Output the (x, y) coordinate of the center of the cell containing the given text.  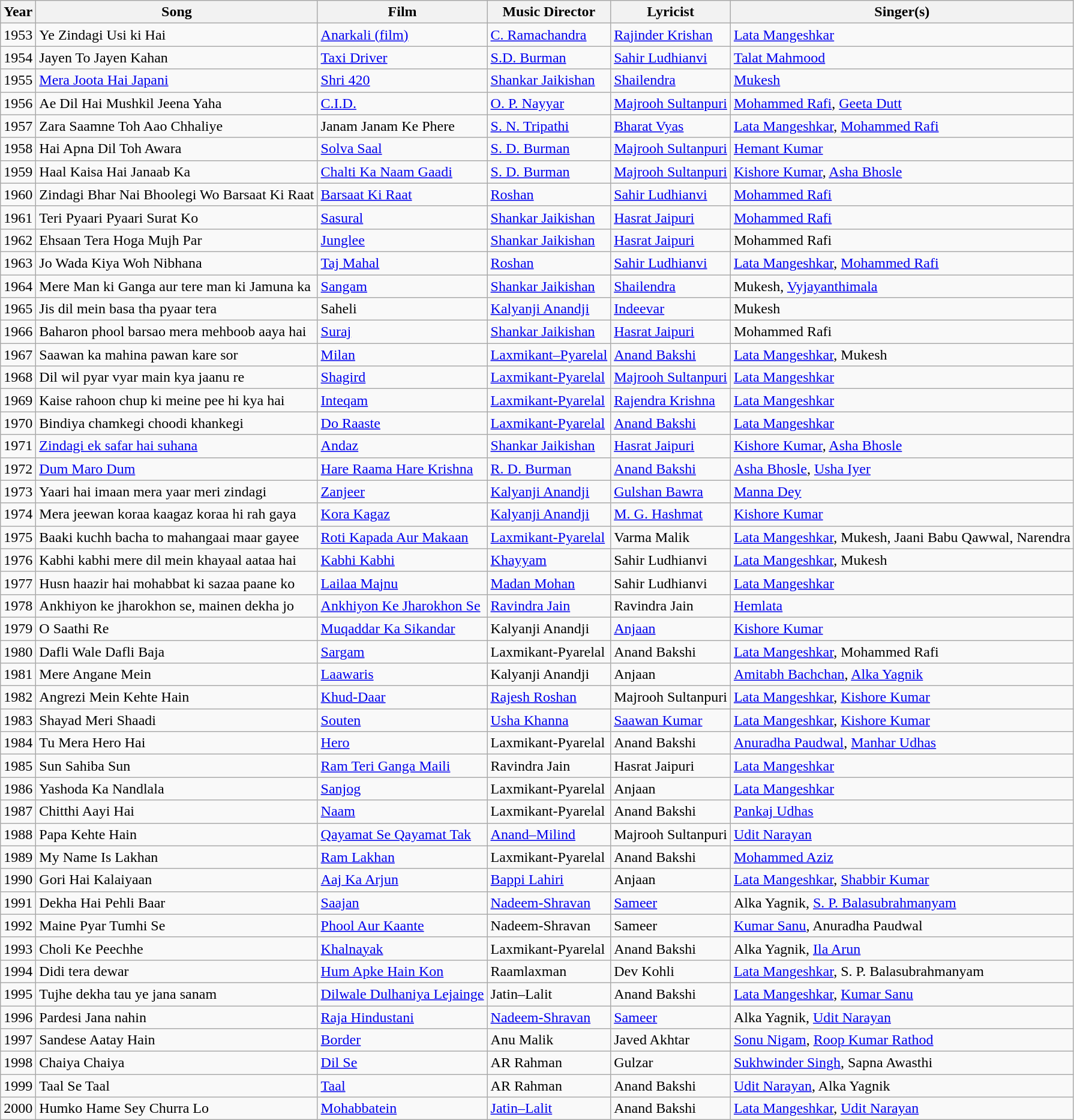
1980 (18, 651)
1996 (18, 1017)
My Name Is Lakhan (176, 857)
1997 (18, 1040)
Lata Mangeshkar, S. P. Balasubrahmanyam (902, 971)
Tujhe dekha tau ye jana sanam (176, 994)
1974 (18, 514)
1995 (18, 994)
Gori Hai Kalaiyaan (176, 880)
Hare Raama Hare Krishna (402, 469)
Rajesh Roshan (549, 697)
Lata Mangeshkar, Shabbir Kumar (902, 880)
Lailaa Majnu (402, 583)
Anuradha Paudwal, Manhar Udhas (902, 743)
Muqaddar Ka Sikandar (402, 628)
Mohammed Aziz (902, 857)
Javed Akhtar (671, 1040)
1999 (18, 1086)
Alka Yagnik, Udit Narayan (902, 1017)
1983 (18, 720)
Indeevar (671, 309)
Taj Mahal (402, 263)
Laxmikant–Pyarelal (549, 355)
Film (402, 12)
Inteqam (402, 400)
1977 (18, 583)
Hemlata (902, 606)
Hum Apke Hain Kon (402, 971)
Udit Narayan (902, 834)
Sargam (402, 651)
Sukhwinder Singh, Sapna Awasthi (902, 1063)
1989 (18, 857)
Rajinder Krishan (671, 35)
Milan (402, 355)
1976 (18, 560)
Didi tera dewar (176, 971)
Andaz (402, 446)
Jis dil mein basa tha pyaar tera (176, 309)
Raja Hindustani (402, 1017)
Ram Teri Ganga Maili (402, 766)
1994 (18, 971)
Maine Pyar Tumhi Se (176, 926)
Rajendra Krishna (671, 400)
Bindiya chamkegi choodi khankegi (176, 423)
Taal (402, 1086)
Sonu Nigam, Roop Kumar Rathod (902, 1040)
Anand–Milind (549, 834)
1970 (18, 423)
1990 (18, 880)
Kabhi Kabhi (402, 560)
Yaari hai imaan mera yaar meri zindagi (176, 492)
1986 (18, 789)
1982 (18, 697)
Raamlaxman (549, 971)
Dilwale Dulhaniya Lejainge (402, 994)
Sangam (402, 286)
Sasural (402, 217)
Roti Kapada Aur Makaan (402, 537)
1960 (18, 194)
Anarkali (film) (402, 35)
Sun Sahiba Sun (176, 766)
1971 (18, 446)
Kabhi kabhi mere dil mein khayaal aataa hai (176, 560)
1965 (18, 309)
1993 (18, 948)
Song (176, 12)
1967 (18, 355)
Saawan Kumar (671, 720)
Gulshan Bawra (671, 492)
Lyricist (671, 12)
Udit Narayan, Alka Yagnik (902, 1086)
Phool Aur Kaante (402, 926)
Usha Khanna (549, 720)
1979 (18, 628)
Lata Mangeshkar, Mukesh, Jaani Babu Qawwal, Narendra (902, 537)
Chitthi Aayi Hai (176, 811)
Khayyam (549, 560)
Naam (402, 811)
Talat Mahmood (902, 58)
O Saathi Re (176, 628)
Zanjeer (402, 492)
Choli Ke Peechhe (176, 948)
Pardesi Jana nahin (176, 1017)
1987 (18, 811)
Bappi Lahiri (549, 880)
M. G. Hashmat (671, 514)
Chaiya Chaiya (176, 1063)
1957 (18, 126)
1985 (18, 766)
1972 (18, 469)
1961 (18, 217)
Saheli (402, 309)
1955 (18, 80)
Saawan ka mahina pawan kare sor (176, 355)
Amitabh Bachchan, Alka Yagnik (902, 675)
Pankaj Udhas (902, 811)
Mere Man ki Ganga aur tere man ki Jamuna ka (176, 286)
Shagird (402, 378)
Ankhiyon Ke Jharokhon Se (402, 606)
Singer(s) (902, 12)
1973 (18, 492)
Khalnayak (402, 948)
Janam Janam Ke Phere (402, 126)
Junglee (402, 240)
Dum Maro Dum (176, 469)
Ehsaan Tera Hoga Mujh Par (176, 240)
1963 (18, 263)
Jo Wada Kiya Woh Nibhana (176, 263)
1984 (18, 743)
Taxi Driver (402, 58)
Dil wil pyar vyar main kya jaanu re (176, 378)
Year (18, 12)
O. P. Nayyar (549, 103)
Shri 420 (402, 80)
Tu Mera Hero Hai (176, 743)
1953 (18, 35)
Qayamat Se Qayamat Tak (402, 834)
Dekha Hai Pehli Baar (176, 903)
1968 (18, 378)
Husn haazir hai mohabbat ki sazaa paane ko (176, 583)
Do Raaste (402, 423)
1962 (18, 240)
Haal Kaisa Hai Janaab Ka (176, 172)
Jayen To Jayen Kahan (176, 58)
Alka Yagnik, Ila Arun (902, 948)
Angrezi Mein Kehte Hain (176, 697)
Mukesh, Vyjayanthimala (902, 286)
Shayad Meri Shaadi (176, 720)
C. Ramachandra (549, 35)
Chalti Ka Naam Gaadi (402, 172)
Zindagi ek safar hai suhana (176, 446)
Madan Mohan (549, 583)
S. N. Tripathi (549, 126)
Saajan (402, 903)
Hero (402, 743)
Ye Zindagi Usi ki Hai (176, 35)
Humko Hame Sey Churra Lo (176, 1109)
Ae Dil Hai Mushkil Jeena Yaha (176, 103)
1998 (18, 1063)
Lata Mangeshkar, Kumar Sanu (902, 994)
1964 (18, 286)
Lata Mangeshkar, Udit Narayan (902, 1109)
1991 (18, 903)
R. D. Burman (549, 469)
Suraj (402, 332)
Barsaat Ki Raat (402, 194)
Alka Yagnik, S. P. Balasubrahmanyam (902, 903)
Aaj Ka Arjun (402, 880)
1975 (18, 537)
Kumar Sanu, Anuradha Paudwal (902, 926)
Music Director (549, 12)
Sanjog (402, 789)
Taal Se Taal (176, 1086)
2000 (18, 1109)
Mohabbatein (402, 1109)
Ram Lakhan (402, 857)
Mohammed Rafi, Geeta Dutt (902, 103)
Dil Se (402, 1063)
Souten (402, 720)
Mera jeewan koraa kaagaz koraa hi rah gaya (176, 514)
Zindagi Bhar Nai Bhoolegi Wo Barsaat Ki Raat (176, 194)
Baharon phool barsao mera mehboob aaya hai (176, 332)
Bharat Vyas (671, 126)
Asha Bhosle, Usha Iyer (902, 469)
Teri Pyaari Pyaari Surat Ko (176, 217)
1988 (18, 834)
Hai Apna Dil Toh Awara (176, 149)
Solva Saal (402, 149)
1969 (18, 400)
Varma Malik (671, 537)
Baaki kuchh bacha to mahangaai maar gayee (176, 537)
Dafli Wale Dafli Baja (176, 651)
Gulzar (671, 1063)
Border (402, 1040)
1981 (18, 675)
1954 (18, 58)
Kora Kagaz (402, 514)
1959 (18, 172)
Manna Dey (902, 492)
Zara Saamne Toh Aao Chhaliye (176, 126)
Yashoda Ka Nandlala (176, 789)
S.D. Burman (549, 58)
1966 (18, 332)
Dev Kohli (671, 971)
1978 (18, 606)
Mere Angane Mein (176, 675)
Khud-Daar (402, 697)
Kaise rahoon chup ki meine pee hi kya hai (176, 400)
1992 (18, 926)
1958 (18, 149)
C.I.D. (402, 103)
Papa Kehte Hain (176, 834)
1956 (18, 103)
Mera Joota Hai Japani (176, 80)
Hemant Kumar (902, 149)
Anu Malik (549, 1040)
Sandese Aatay Hain (176, 1040)
Laawaris (402, 675)
Ankhiyon ke jharokhon se, mainen dekha jo (176, 606)
